Pinpoint the cell where the given text exists, returning its (x, y) midpoint coordinate. 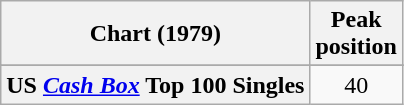
40 (356, 85)
US Cash Box Top 100 Singles (156, 85)
Peakposition (356, 34)
Chart (1979) (156, 34)
